Find where the given text appears and provide that cell's center as [X, Y] coordinate. 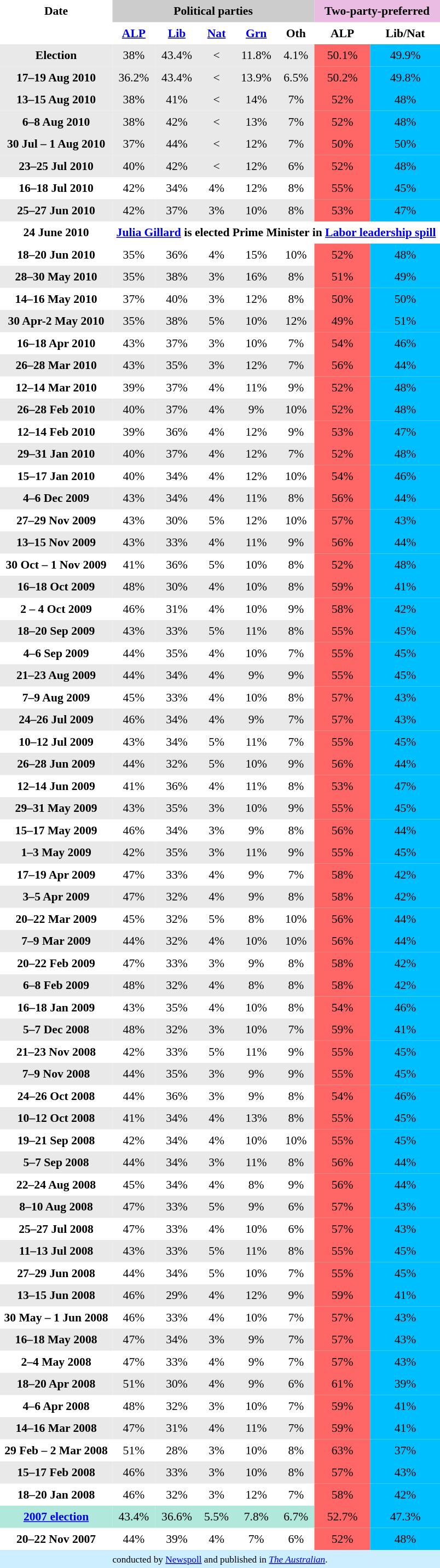
Lib/Nat [405, 33]
18–20 Apr 2008 [56, 1384]
47.3% [405, 1517]
Two-party-preferred [377, 11]
2–4 May 2008 [56, 1361]
27–29 Nov 2009 [56, 520]
4–6 Sep 2009 [56, 653]
14–16 Mar 2008 [56, 1428]
Julia Gillard is elected Prime Minister in Labor leadership spill [276, 232]
13–15 Jun 2008 [56, 1295]
29 Feb – 2 Mar 2008 [56, 1450]
20–22 Feb 2009 [56, 963]
12–14 Feb 2010 [56, 431]
61% [343, 1384]
6–8 Aug 2010 [56, 121]
49.9% [405, 55]
30 Jul – 1 Aug 2010 [56, 144]
24–26 Jul 2009 [56, 719]
1–3 May 2009 [56, 852]
2007 election [56, 1517]
52.7% [343, 1517]
29–31 May 2009 [56, 808]
20–22 Nov 2007 [56, 1538]
26–28 Mar 2010 [56, 365]
23–25 Jul 2010 [56, 166]
18–20 Jun 2010 [56, 254]
Grn [256, 33]
21–23 Aug 2009 [56, 675]
19–21 Sep 2008 [56, 1140]
4–6 Dec 2009 [56, 498]
12–14 Jun 2009 [56, 786]
Political parties [213, 11]
6.7% [296, 1517]
10–12 Oct 2008 [56, 1118]
49.8% [405, 77]
63% [343, 1450]
16–18 Oct 2009 [56, 587]
18–20 Jan 2008 [56, 1494]
12–14 Mar 2010 [56, 387]
28–30 May 2010 [56, 277]
17–19 Apr 2009 [56, 874]
Date [56, 11]
16–18 Jul 2010 [56, 188]
25–27 Jul 2008 [56, 1228]
29% [177, 1295]
Nat [217, 33]
15–17 Jan 2010 [56, 476]
14–16 May 2010 [56, 299]
5–7 Sep 2008 [56, 1162]
16–18 May 2008 [56, 1339]
50.2% [343, 77]
21–23 Nov 2008 [56, 1051]
7–9 Aug 2009 [56, 697]
8–10 Aug 2008 [56, 1207]
30 Apr-2 May 2010 [56, 321]
3–5 Apr 2009 [56, 897]
6–8 Feb 2009 [56, 985]
30 Oct – 1 Nov 2009 [56, 564]
15–17 Feb 2008 [56, 1472]
5.5% [217, 1517]
Lib [177, 33]
30 May – 1 Jun 2008 [56, 1317]
28% [177, 1450]
conducted by Newspoll and published in The Australian. [220, 1559]
16% [256, 277]
16–18 Jan 2009 [56, 1007]
13–15 Nov 2009 [56, 542]
11–13 Jul 2008 [56, 1251]
36.6% [177, 1517]
24–26 Oct 2008 [56, 1096]
10–12 Jul 2009 [56, 741]
15–17 May 2009 [56, 830]
22–24 Aug 2008 [56, 1184]
27–29 Jun 2008 [56, 1273]
26–28 Feb 2010 [56, 409]
16–18 Apr 2010 [56, 343]
7–9 Nov 2008 [56, 1074]
Oth [296, 33]
20–22 Mar 2009 [56, 918]
Election [56, 55]
26–28 Jun 2009 [56, 764]
2 – 4 Oct 2009 [56, 609]
11.8% [256, 55]
13.9% [256, 77]
36.2% [134, 77]
29–31 Jan 2010 [56, 454]
4–6 Apr 2008 [56, 1406]
14% [256, 100]
25–27 Jun 2010 [56, 210]
17–19 Aug 2010 [56, 77]
4.1% [296, 55]
5–7 Dec 2008 [56, 1029]
7–9 Mar 2009 [56, 941]
7.8% [256, 1517]
50.1% [343, 55]
6.5% [296, 77]
18–20 Sep 2009 [56, 631]
15% [256, 254]
13–15 Aug 2010 [56, 100]
24 June 2010 [56, 232]
